Extract the (X, Y) coordinate from the center of the cell holding the provided text.  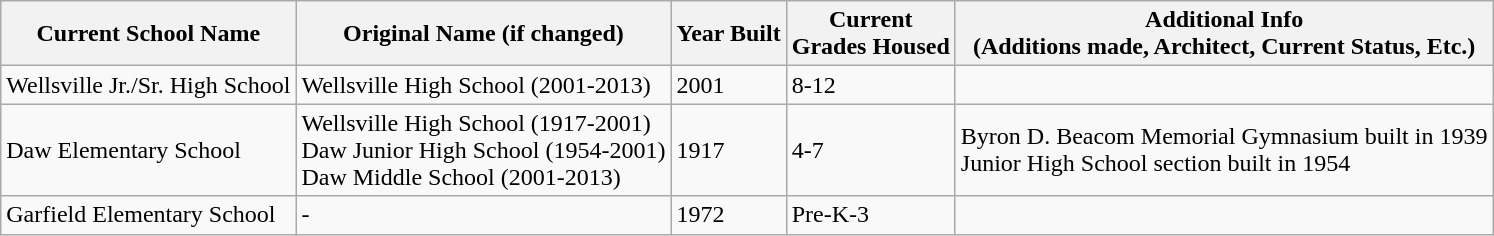
8-12 (870, 85)
Daw Elementary School (148, 150)
Wellsville High School (2001-2013) (484, 85)
2001 (728, 85)
Wellsville Jr./Sr. High School (148, 85)
Pre-K-3 (870, 215)
Wellsville High School (1917-2001)Daw Junior High School (1954-2001)Daw Middle School (2001-2013) (484, 150)
Year Built (728, 34)
Current School Name (148, 34)
1917 (728, 150)
Current Grades Housed (870, 34)
4-7 (870, 150)
- (484, 215)
Garfield Elementary School (148, 215)
Byron D. Beacom Memorial Gymnasium built in 1939Junior High School section built in 1954 (1224, 150)
Additional Info(Additions made, Architect, Current Status, Etc.) (1224, 34)
1972 (728, 215)
Original Name (if changed) (484, 34)
